Return the [X, Y] coordinate for the center point of the cell that contains the specified text.  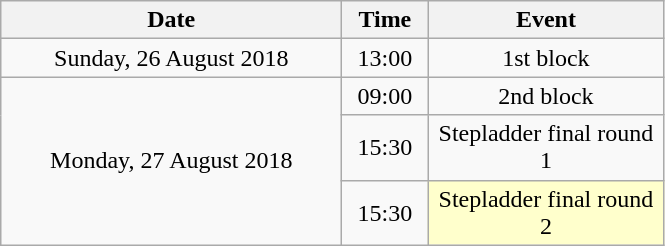
Sunday, 26 August 2018 [172, 58]
Monday, 27 August 2018 [172, 161]
Time [385, 20]
2nd block [546, 96]
13:00 [385, 58]
09:00 [385, 96]
Stepladder final round 1 [546, 148]
1st block [546, 58]
Event [546, 20]
Date [172, 20]
Stepladder final round 2 [546, 212]
